Search for the cell housing the specified text and yield its (X, Y) center coordinate. 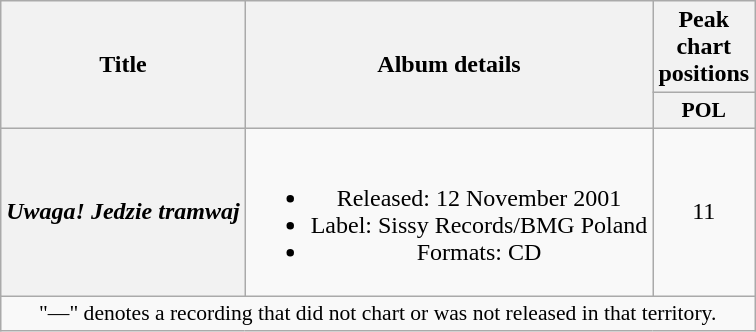
Album details (449, 65)
POL (704, 111)
Released: 12 November 2001Label: Sissy Records/BMG PolandFormats: CD (449, 212)
11 (704, 212)
"—" denotes a recording that did not chart or was not released in that territory. (378, 314)
Title (123, 65)
Peak chart positions (704, 47)
Uwaga! Jedzie tramwaj (123, 212)
